Pinpoint the cell where the given text exists, returning its (X, Y) midpoint coordinate. 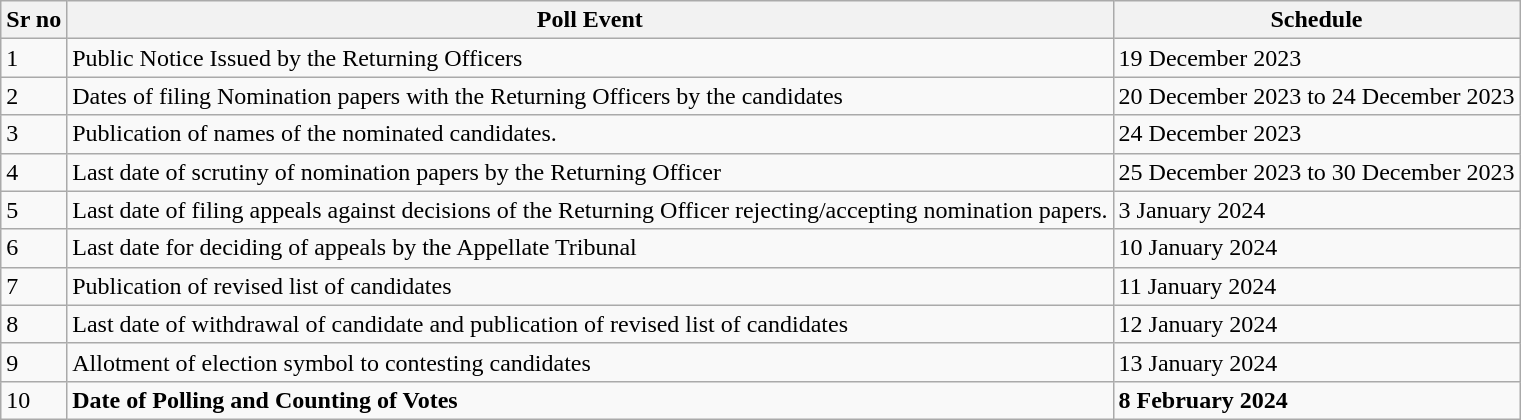
Publication of revised list of candidates (590, 286)
8 February 2024 (1316, 400)
10 January 2024 (1316, 248)
Poll Event (590, 20)
Last date of scrutiny of nomination papers by the Returning Officer (590, 172)
6 (34, 248)
Schedule (1316, 20)
5 (34, 210)
Allotment of election symbol to contesting candidates (590, 362)
Public Notice Issued by the Returning Officers (590, 58)
3 January 2024 (1316, 210)
1 (34, 58)
4 (34, 172)
20 December 2023 to 24 December 2023 (1316, 96)
10 (34, 400)
8 (34, 324)
Sr no (34, 20)
24 December 2023 (1316, 134)
Last date of filing appeals against decisions of the Returning Officer rejecting/accepting nomination papers. (590, 210)
12 January 2024 (1316, 324)
13 January 2024 (1316, 362)
2 (34, 96)
3 (34, 134)
19 December 2023 (1316, 58)
11 January 2024 (1316, 286)
7 (34, 286)
Publication of names of the nominated candidates. (590, 134)
9 (34, 362)
Last date of withdrawal of candidate and publication of revised list of candidates (590, 324)
Last date for deciding of appeals by the Appellate Tribunal (590, 248)
Dates of filing Nomination papers with the Returning Officers by the candidates (590, 96)
25 December 2023 to 30 December 2023 (1316, 172)
Date of Polling and Counting of Votes (590, 400)
